Extract the [x, y] coordinate from the center of the cell holding the provided text.  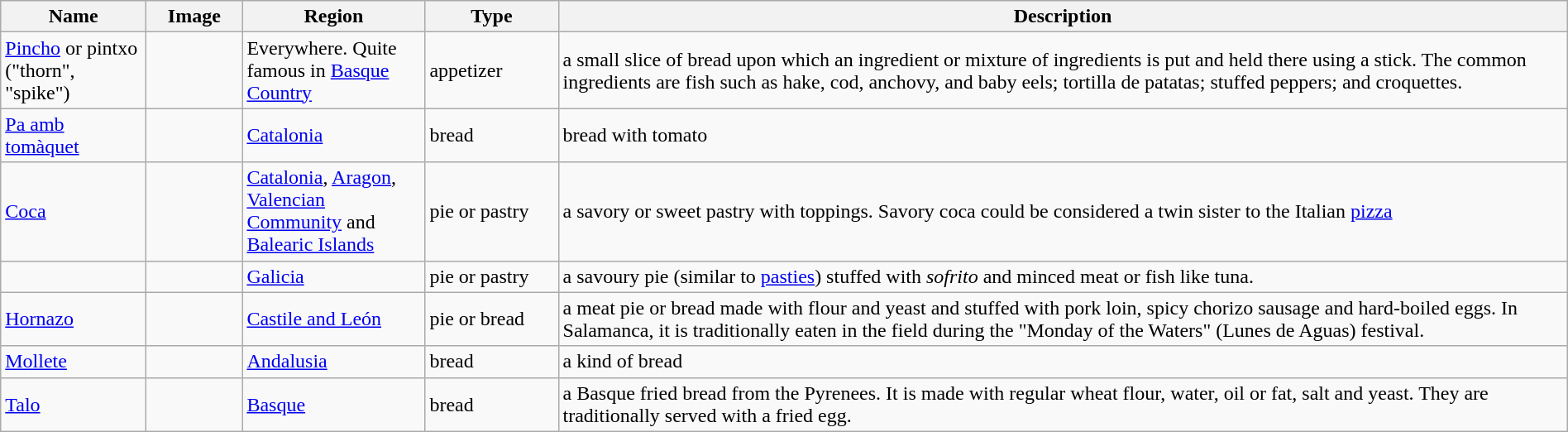
Talo [74, 404]
Castile and León [334, 319]
Type [491, 17]
Description [1063, 17]
Image [194, 17]
Andalusia [334, 362]
Galicia [334, 276]
Pa amb tomàquet [74, 136]
bread with tomato [1063, 136]
Catalonia [334, 136]
a savory or sweet pastry with toppings. Savory coca could be considered a twin sister to the Italian pizza [1063, 212]
Hornazo [74, 319]
Basque [334, 404]
a savoury pie (similar to pasties) stuffed with sofrito and minced meat or fish like tuna. [1063, 276]
Name [74, 17]
a kind of bread [1063, 362]
Coca [74, 212]
pie or bread [491, 319]
Everywhere. Quite famous in Basque Country [334, 70]
Region [334, 17]
Mollete [74, 362]
Catalonia, Aragon, Valencian Community and Balearic Islands [334, 212]
Pincho or pintxo ("thorn", "spike") [74, 70]
appetizer [491, 70]
